Locate the cell with the specified text and output its (X, Y) center coordinate. 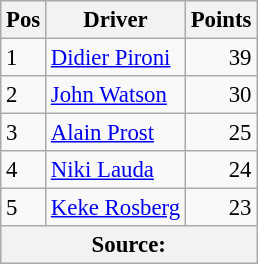
Niki Lauda (116, 170)
24 (220, 170)
2 (24, 95)
30 (220, 95)
39 (220, 58)
5 (24, 208)
23 (220, 208)
3 (24, 133)
1 (24, 58)
Didier Pironi (116, 58)
4 (24, 170)
John Watson (116, 95)
Points (220, 20)
Driver (116, 20)
Keke Rosberg (116, 208)
Source: (129, 245)
25 (220, 133)
Pos (24, 20)
Alain Prost (116, 133)
